From the cell containing the given text, extract its center point as [x, y] coordinate. 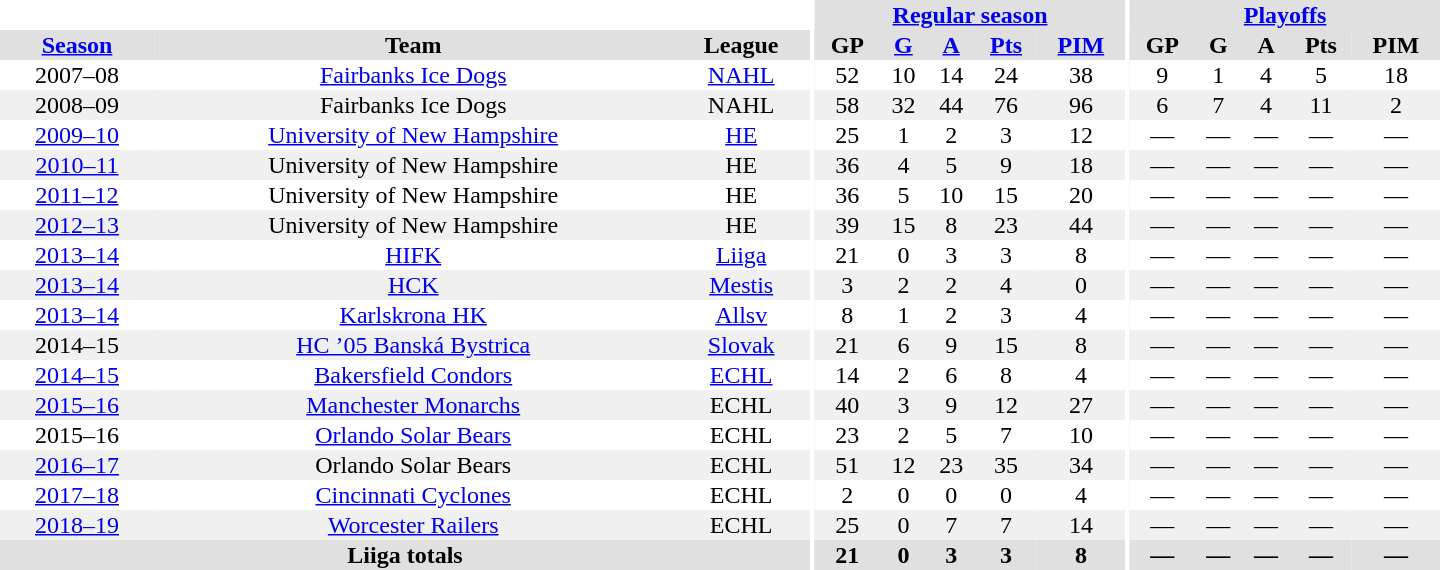
2009–10 [77, 135]
Slovak [740, 345]
Playoffs [1285, 15]
2012–13 [77, 225]
2010–11 [77, 165]
Liiga totals [405, 555]
Bakersfield Condors [413, 375]
2017–18 [77, 495]
40 [847, 405]
HC ’05 Banská Bystrica [413, 345]
39 [847, 225]
34 [1081, 465]
Karlskrona HK [413, 315]
Worcester Railers [413, 525]
2011–12 [77, 195]
52 [847, 75]
27 [1081, 405]
51 [847, 465]
2018–19 [77, 525]
2007–08 [77, 75]
Mestis [740, 285]
HIFK [413, 255]
2008–09 [77, 105]
Allsv [740, 315]
20 [1081, 195]
38 [1081, 75]
35 [1006, 465]
Liiga [740, 255]
Cincinnati Cyclones [413, 495]
Team [413, 45]
24 [1006, 75]
HCK [413, 285]
96 [1081, 105]
Regular season [970, 15]
Season [77, 45]
32 [904, 105]
11 [1321, 105]
Manchester Monarchs [413, 405]
58 [847, 105]
League [740, 45]
76 [1006, 105]
2016–17 [77, 465]
